Determine the [x, y] coordinate at the center of the cell enclosing the given text.  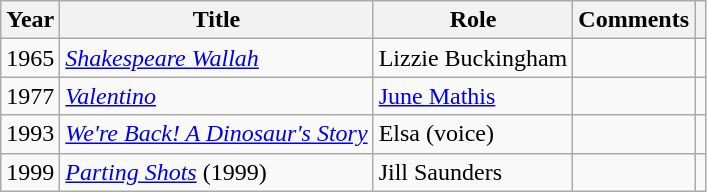
Valentino [216, 96]
We're Back! A Dinosaur's Story [216, 134]
Elsa (voice) [473, 134]
1965 [30, 58]
1999 [30, 172]
Lizzie Buckingham [473, 58]
Role [473, 20]
Title [216, 20]
Comments [634, 20]
Parting Shots (1999) [216, 172]
Shakespeare Wallah [216, 58]
1977 [30, 96]
Year [30, 20]
1993 [30, 134]
Jill Saunders [473, 172]
June Mathis [473, 96]
